Return (x, y) of the center of cell containing provided text 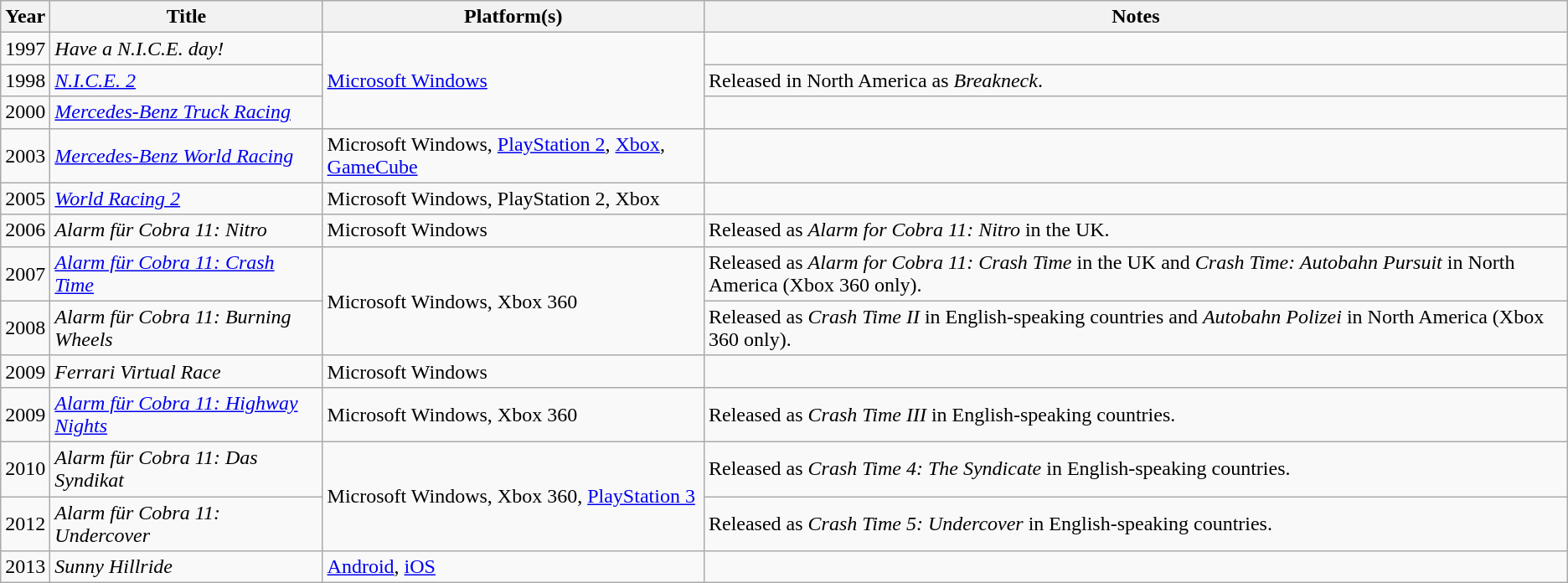
Released as Alarm for Cobra 11: Crash Time in the UK and Crash Time: Autobahn Pursuit in North America (Xbox 360 only). (1136, 273)
1998 (25, 80)
Released as Crash Time 5: Undercover in English-speaking countries. (1136, 523)
Year (25, 17)
N.I.C.E. 2 (186, 80)
Alarm für Cobra 11: Nitro (186, 230)
Have a N.I.C.E. day! (186, 49)
Ferrari Virtual Race (186, 371)
Microsoft Windows, Xbox 360, PlayStation 3 (513, 496)
2006 (25, 230)
Released as Crash Time III in English-speaking countries. (1136, 414)
2003 (25, 156)
2005 (25, 199)
Released as Crash Time II in English-speaking countries and Autobahn Polizei in North America (Xbox 360 only). (1136, 328)
2007 (25, 273)
1997 (25, 49)
Android, iOS (513, 567)
Released as Alarm for Cobra 11: Nitro in the UK. (1136, 230)
2008 (25, 328)
Mercedes-Benz Truck Racing (186, 112)
World Racing 2 (186, 199)
2013 (25, 567)
Alarm für Cobra 11: Highway Nights (186, 414)
2000 (25, 112)
Title (186, 17)
Alarm für Cobra 11: Crash Time (186, 273)
2010 (25, 469)
Platform(s) (513, 17)
Alarm für Cobra 11: Das Syndikat (186, 469)
Microsoft Windows, PlayStation 2, Xbox (513, 199)
Alarm für Cobra 11: Burning Wheels (186, 328)
2012 (25, 523)
Released as Crash Time 4: The Syndicate in English-speaking countries. (1136, 469)
Microsoft Windows, PlayStation 2, Xbox, GameCube (513, 156)
Released in North America as Breakneck. (1136, 80)
Notes (1136, 17)
Mercedes-Benz World Racing (186, 156)
Alarm für Cobra 11: Undercover (186, 523)
Sunny Hillride (186, 567)
